Find where the given text appears and provide that cell's center as [x, y] coordinate. 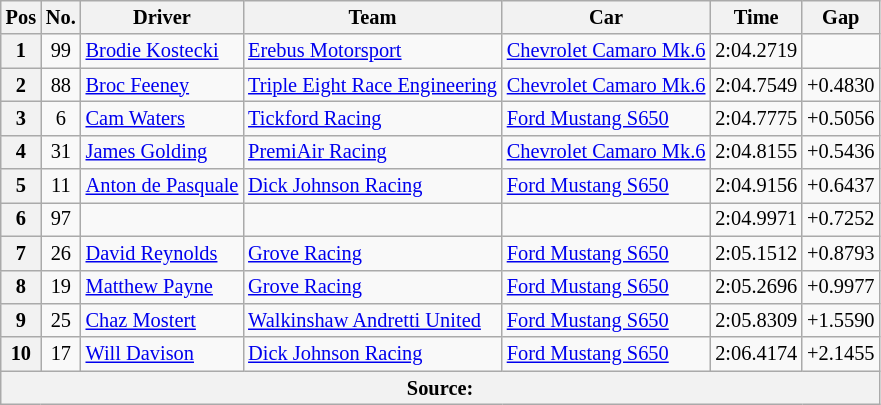
+2.1455 [840, 354]
2:04.8155 [756, 152]
2:04.7775 [756, 118]
26 [61, 253]
Car [606, 17]
+0.8793 [840, 253]
2:04.7549 [756, 85]
19 [61, 287]
Triple Eight Race Engineering [372, 85]
+1.5590 [840, 320]
2:05.1512 [756, 253]
97 [61, 219]
Brodie Kostecki [162, 51]
2:04.9971 [756, 219]
No. [61, 17]
8 [21, 287]
7 [21, 253]
2:06.4174 [756, 354]
Pos [21, 17]
99 [61, 51]
Time [756, 17]
Broc Feeney [162, 85]
+0.5056 [840, 118]
+0.4830 [840, 85]
Will Davison [162, 354]
Erebus Motorsport [372, 51]
1 [21, 51]
25 [61, 320]
3 [21, 118]
David Reynolds [162, 253]
Anton de Pasquale [162, 186]
88 [61, 85]
Gap [840, 17]
Tickford Racing [372, 118]
Walkinshaw Andretti United [372, 320]
31 [61, 152]
2:04.9156 [756, 186]
+0.6437 [840, 186]
+0.7252 [840, 219]
11 [61, 186]
2:04.2719 [756, 51]
2 [21, 85]
5 [21, 186]
Chaz Mostert [162, 320]
Matthew Payne [162, 287]
4 [21, 152]
+0.5436 [840, 152]
17 [61, 354]
Team [372, 17]
Driver [162, 17]
James Golding [162, 152]
PremiAir Racing [372, 152]
2:05.2696 [756, 287]
10 [21, 354]
9 [21, 320]
2:05.8309 [756, 320]
Source: [440, 388]
+0.9977 [840, 287]
Cam Waters [162, 118]
